For the text-containing cell, return its midpoint in [x, y] coordinate format. 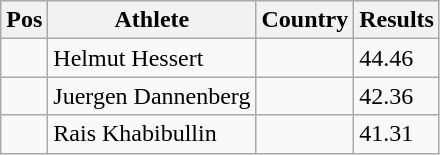
Rais Khabibullin [152, 134]
Athlete [152, 20]
Juergen Dannenberg [152, 96]
Helmut Hessert [152, 58]
Results [397, 20]
44.46 [397, 58]
42.36 [397, 96]
41.31 [397, 134]
Country [305, 20]
Pos [24, 20]
